Locate the cell with the specified text and output its (X, Y) center coordinate. 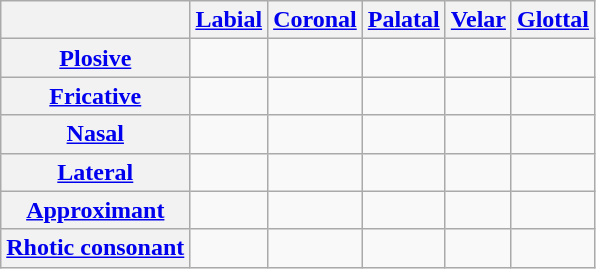
Labial (229, 20)
Lateral (96, 172)
Plosive (96, 58)
Rhotic consonant (96, 248)
Palatal (404, 20)
Coronal (316, 20)
Approximant (96, 210)
Nasal (96, 134)
Glottal (552, 20)
Fricative (96, 96)
Velar (478, 20)
